Return [x, y] of the center of cell containing provided text 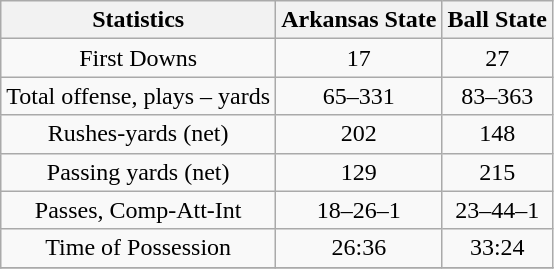
Statistics [138, 20]
83–363 [497, 96]
Passing yards (net) [138, 172]
Ball State [497, 20]
148 [497, 134]
18–26–1 [359, 210]
Time of Possession [138, 248]
27 [497, 58]
65–331 [359, 96]
Passes, Comp-Att-Int [138, 210]
23–44–1 [497, 210]
129 [359, 172]
202 [359, 134]
26:36 [359, 248]
215 [497, 172]
Rushes-yards (net) [138, 134]
17 [359, 58]
Arkansas State [359, 20]
Total offense, plays – yards [138, 96]
First Downs [138, 58]
33:24 [497, 248]
